Pinpoint the cell where the given text exists, returning its (x, y) midpoint coordinate. 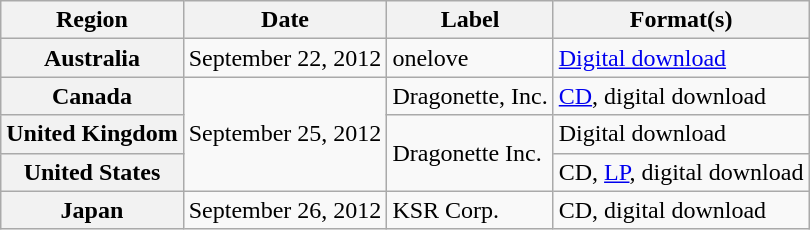
Canada (92, 96)
Dragonette, Inc. (470, 96)
CD, LP, digital download (681, 172)
Region (92, 20)
Date (285, 20)
United Kingdom (92, 134)
Japan (92, 210)
Dragonette Inc. (470, 153)
KSR Corp. (470, 210)
Format(s) (681, 20)
Australia (92, 58)
September 25, 2012 (285, 134)
September 22, 2012 (285, 58)
United States (92, 172)
onelove (470, 58)
September 26, 2012 (285, 210)
Label (470, 20)
